Scan for the cell matching the given text and deliver its [X, Y] coordinate at center. 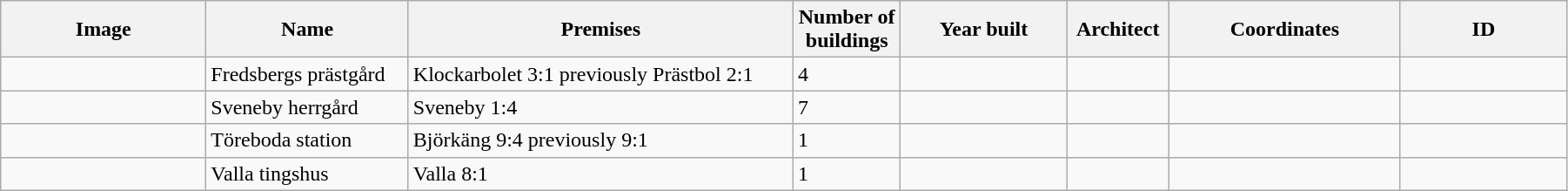
Töreboda station [307, 140]
4 [847, 74]
ID [1483, 30]
Name [307, 30]
Valla 8:1 [600, 174]
Klockarbolet 3:1 previously Prästbol 2:1 [600, 74]
Sveneby 1:4 [600, 107]
Architect [1117, 30]
Coordinates [1284, 30]
Fredsbergs prästgård [307, 74]
Björkäng 9:4 previously 9:1 [600, 140]
7 [847, 107]
Sveneby herrgård [307, 107]
Image [104, 30]
Valla tingshus [307, 174]
Year built [983, 30]
Premises [600, 30]
Number ofbuildings [847, 30]
